Pinpoint the cell where the given text exists, returning its [x, y] midpoint coordinate. 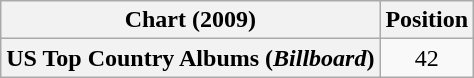
Position [427, 20]
US Top Country Albums (Billboard) [190, 58]
Chart (2009) [190, 20]
42 [427, 58]
